From the cell containing the given text, extract its center point as [x, y] coordinate. 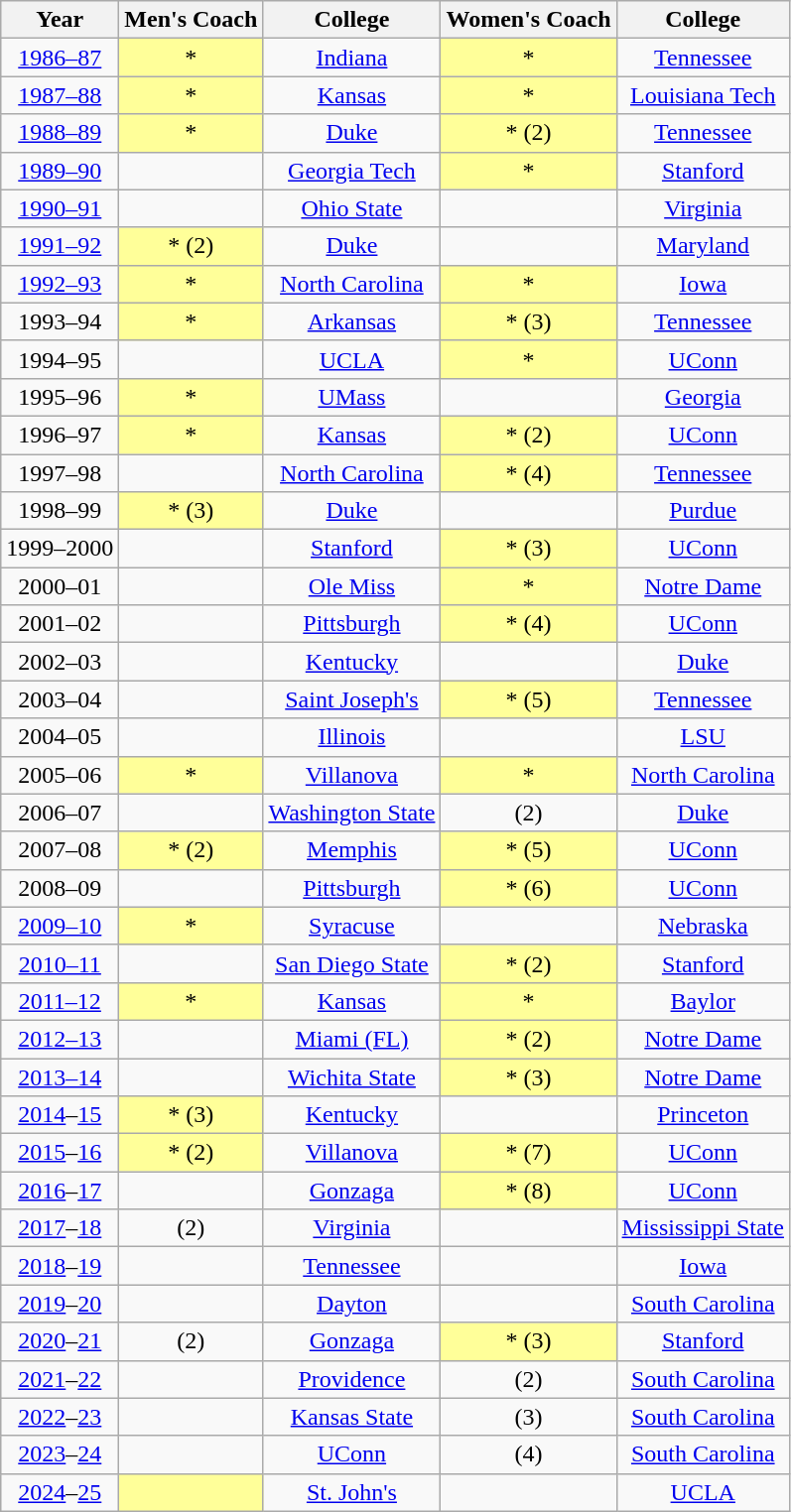
2018–19 [60, 1266]
* (8) [528, 1191]
1992–93 [60, 284]
2013–14 [60, 1076]
* (7) [528, 1153]
Georgia [703, 397]
2004–05 [60, 737]
Year [60, 20]
1997–98 [60, 473]
Arkansas [351, 321]
2019–20 [60, 1304]
(3) [528, 1417]
Illinois [351, 737]
Men's Coach [191, 20]
UMass [351, 397]
1998–99 [60, 511]
Indiana [351, 58]
1988–89 [60, 133]
Wichita State [351, 1076]
2006–07 [60, 813]
LSU [703, 737]
1990–91 [60, 208]
Louisiana Tech [703, 95]
2001–02 [60, 624]
Georgia Tech [351, 171]
2002–03 [60, 662]
Memphis [351, 850]
2010–11 [60, 963]
1991–92 [60, 246]
1999–2000 [60, 549]
2000–01 [60, 586]
Ole Miss [351, 586]
Purdue [703, 511]
Providence [351, 1379]
* (6) [528, 888]
2005–06 [60, 775]
2009–10 [60, 926]
San Diego State [351, 963]
2023–24 [60, 1454]
2024–25 [60, 1492]
Princeton [703, 1115]
Kansas State [351, 1417]
2003–04 [60, 699]
1994–95 [60, 359]
1989–90 [60, 171]
Women's Coach [528, 20]
1986–87 [60, 58]
Saint Joseph's [351, 699]
1993–94 [60, 321]
Mississippi State [703, 1228]
Washington State [351, 813]
2020–21 [60, 1341]
2007–08 [60, 850]
Maryland [703, 246]
2012–13 [60, 1039]
2016–17 [60, 1191]
Nebraska [703, 926]
2017–18 [60, 1228]
Baylor [703, 1001]
2008–09 [60, 888]
1987–88 [60, 95]
2014–15 [60, 1115]
(4) [528, 1454]
St. John's [351, 1492]
2021–22 [60, 1379]
1996–97 [60, 435]
Syracuse [351, 926]
Miami (FL) [351, 1039]
2022–23 [60, 1417]
Dayton [351, 1304]
2011–12 [60, 1001]
2015–16 [60, 1153]
1995–96 [60, 397]
Ohio State [351, 208]
